Capture the cell that displays the provided text and extract its (x, y) central coordinate. 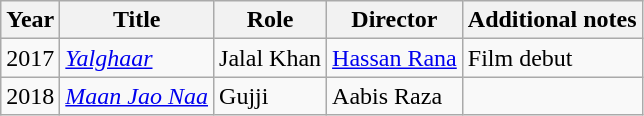
Title (137, 20)
Hassan Rana (395, 58)
Maan Jao Naa (137, 96)
Year (30, 20)
Gujji (270, 96)
Director (395, 20)
Yalghaar (137, 58)
Additional notes (552, 20)
Film debut (552, 58)
2017 (30, 58)
Role (270, 20)
2018 (30, 96)
Jalal Khan (270, 58)
Aabis Raza (395, 96)
